Pinpoint the cell where the given text exists, returning its [x, y] midpoint coordinate. 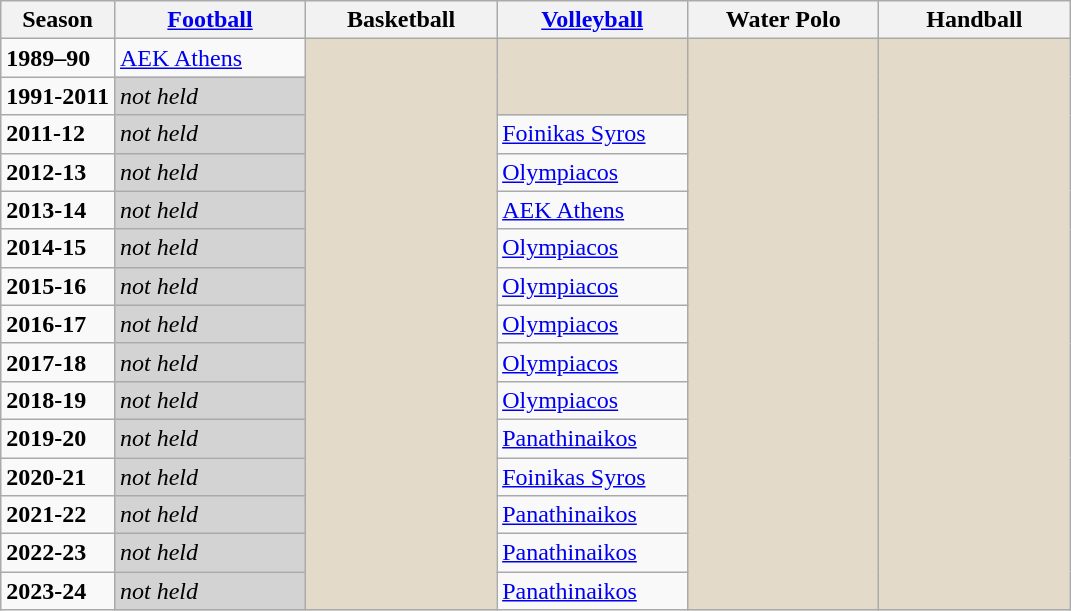
2022-23 [58, 553]
1991-2011 [58, 96]
2013-14 [58, 210]
Basketball [402, 20]
2020-21 [58, 477]
2017-18 [58, 362]
Football [210, 20]
Volleyball [592, 20]
2023-24 [58, 591]
2015-16 [58, 286]
1989–90 [58, 58]
Water Polo [784, 20]
Handball [974, 20]
2014-15 [58, 248]
2018-19 [58, 400]
2016-17 [58, 324]
Season [58, 20]
2012-13 [58, 172]
2019-20 [58, 438]
2021-22 [58, 515]
2011-12 [58, 134]
